Locate the cell with the specified text and output its [X, Y] center coordinate. 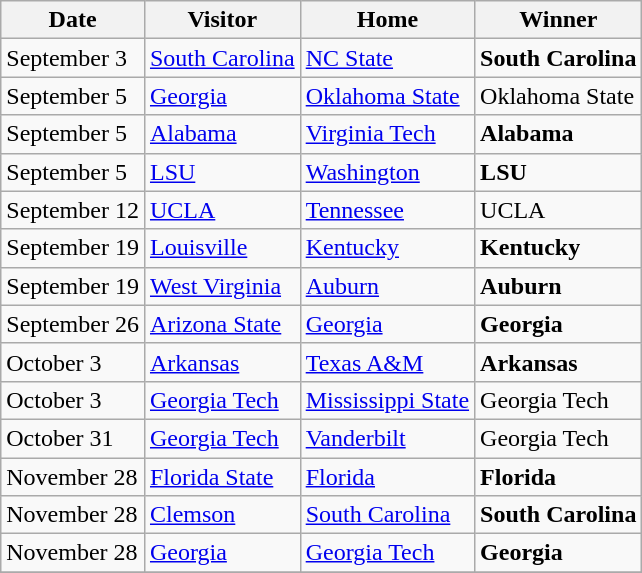
Visitor [222, 20]
West Virginia [222, 286]
Florida State [222, 477]
Home [387, 20]
September 26 [73, 324]
Mississippi State [387, 400]
Tennessee [387, 210]
Vanderbilt [387, 438]
Virginia Tech [387, 134]
Arizona State [222, 324]
Clemson [222, 515]
NC State [387, 58]
October 31 [73, 438]
Date [73, 20]
Winner [558, 20]
Texas A&M [387, 362]
September 12 [73, 210]
Louisville [222, 248]
Washington [387, 172]
September 3 [73, 58]
